Locate the cell with the specified text and output its (x, y) center coordinate. 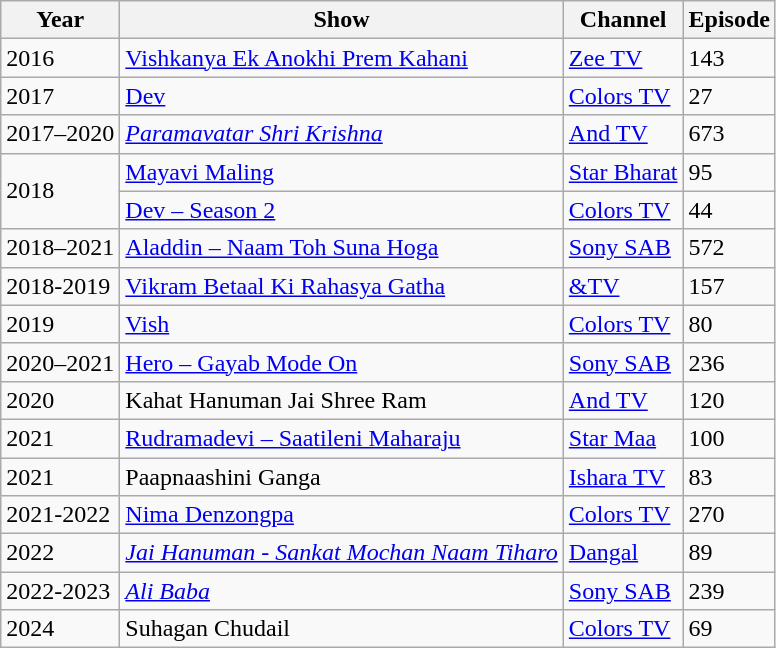
2018-2019 (60, 286)
Year (60, 20)
69 (729, 629)
2018–2021 (60, 248)
Mayavi Maling (342, 172)
2019 (60, 324)
&TV (623, 286)
2024 (60, 629)
236 (729, 362)
Paramavatar Shri Krishna (342, 134)
Aladdin – Naam Toh Suna Hoga (342, 248)
44 (729, 210)
157 (729, 286)
Jai Hanuman - Sankat Mochan Naam Tiharo (342, 553)
Dev (342, 96)
Rudramadevi – Saatileni Maharaju (342, 438)
2016 (60, 58)
120 (729, 400)
2017–2020 (60, 134)
2022 (60, 553)
Ishara TV (623, 477)
Hero – Gayab Mode On (342, 362)
Vishkanya Ek Anokhi Prem Kahani (342, 58)
270 (729, 515)
2020 (60, 400)
Kahat Hanuman Jai Shree Ram (342, 400)
Star Bharat (623, 172)
Dangal (623, 553)
Vikram Betaal Ki Rahasya Gatha (342, 286)
Ali Baba (342, 591)
Dev – Season 2 (342, 210)
2020–2021 (60, 362)
Star Maa (623, 438)
Paapnaashini Ganga (342, 477)
Channel (623, 20)
89 (729, 553)
673 (729, 134)
572 (729, 248)
2018 (60, 191)
239 (729, 591)
80 (729, 324)
95 (729, 172)
100 (729, 438)
Episode (729, 20)
27 (729, 96)
Nima Denzongpa (342, 515)
Zee TV (623, 58)
Suhagan Chudail (342, 629)
143 (729, 58)
83 (729, 477)
2017 (60, 96)
Vish (342, 324)
2022-2023 (60, 591)
Show (342, 20)
2021-2022 (60, 515)
